For the text-containing cell, return its midpoint in (X, Y) coordinate format. 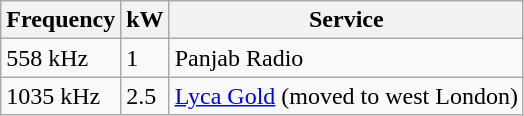
2.5 (145, 96)
kW (145, 20)
Frequency (61, 20)
1035 kHz (61, 96)
558 kHz (61, 58)
1 (145, 58)
Lyca Gold (moved to west London) (346, 96)
Service (346, 20)
Panjab Radio (346, 58)
